Locate the cell with the specified text and output its [x, y] center coordinate. 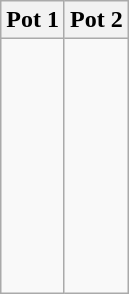
Pot 1 [33, 20]
Pot 2 [96, 20]
